Scan for the cell matching the given text and deliver its (x, y) coordinate at center. 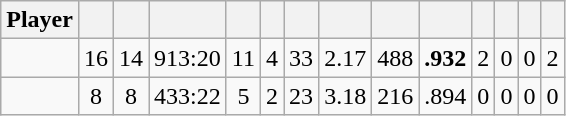
16 (96, 58)
11 (243, 58)
488 (396, 58)
433:22 (188, 96)
2.17 (346, 58)
.932 (446, 58)
216 (396, 96)
.894 (446, 96)
913:20 (188, 58)
Player (40, 20)
33 (302, 58)
14 (132, 58)
5 (243, 96)
23 (302, 96)
4 (272, 58)
3.18 (346, 96)
